Output the (X, Y) coordinate of the center of the cell containing the given text.  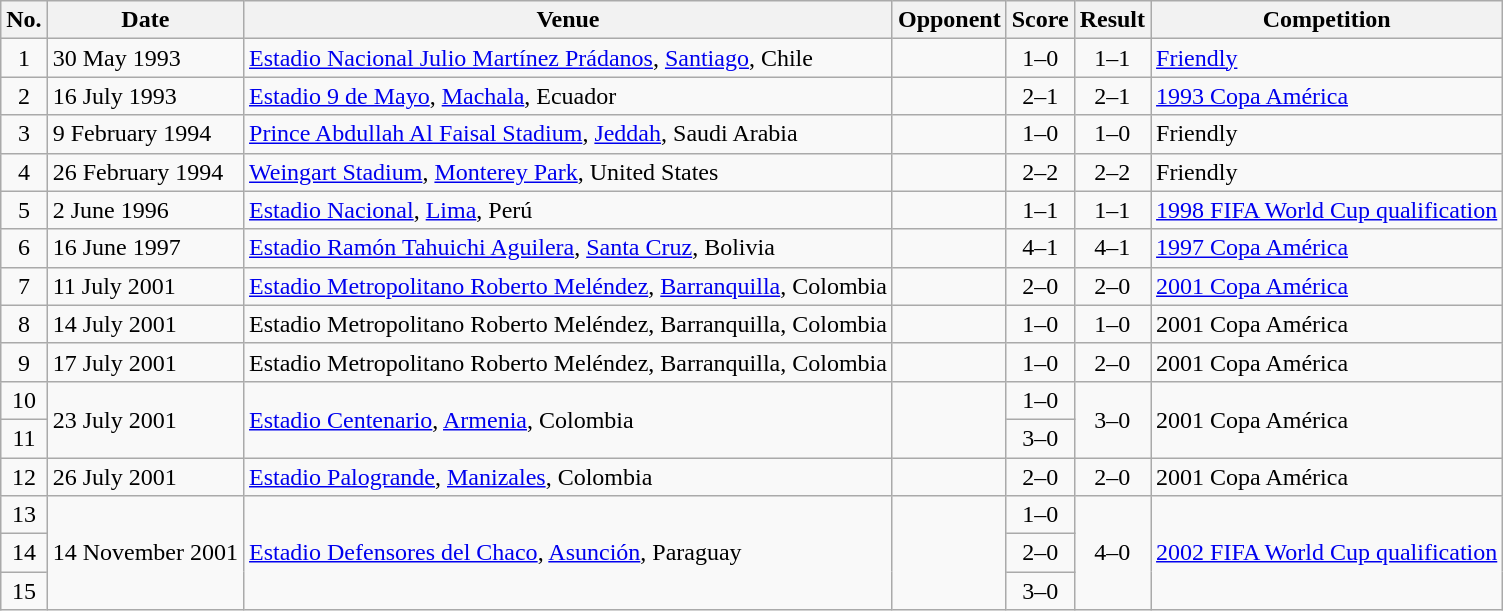
Estadio Nacional Julio Martínez Prádanos, Santiago, Chile (568, 58)
30 May 1993 (145, 58)
Prince Abdullah Al Faisal Stadium, Jeddah, Saudi Arabia (568, 134)
1998 FIFA World Cup qualification (1327, 210)
11 (24, 438)
2 June 1996 (145, 210)
16 July 1993 (145, 96)
Competition (1327, 20)
23 July 2001 (145, 419)
26 July 2001 (145, 477)
5 (24, 210)
Estadio Centenario, Armenia, Colombia (568, 419)
9 February 1994 (145, 134)
11 July 2001 (145, 286)
Opponent (949, 20)
Estadio 9 de Mayo, Machala, Ecuador (568, 96)
Score (1040, 20)
Date (145, 20)
6 (24, 248)
No. (24, 20)
Result (1112, 20)
7 (24, 286)
Estadio Ramón Tahuichi Aguilera, Santa Cruz, Bolivia (568, 248)
13 (24, 515)
1 (24, 58)
10 (24, 400)
26 February 1994 (145, 172)
14 November 2001 (145, 553)
Estadio Nacional, Lima, Perú (568, 210)
17 July 2001 (145, 362)
Estadio Palogrande, Manizales, Colombia (568, 477)
Weingart Stadium, Monterey Park, United States (568, 172)
1997 Copa América (1327, 248)
4 (24, 172)
14 July 2001 (145, 324)
3 (24, 134)
4–0 (1112, 553)
2002 FIFA World Cup qualification (1327, 553)
16 June 1997 (145, 248)
2 (24, 96)
15 (24, 591)
9 (24, 362)
14 (24, 553)
Venue (568, 20)
1993 Copa América (1327, 96)
8 (24, 324)
12 (24, 477)
Estadio Defensores del Chaco, Asunción, Paraguay (568, 553)
